Capture the cell that displays the provided text and extract its [X, Y] central coordinate. 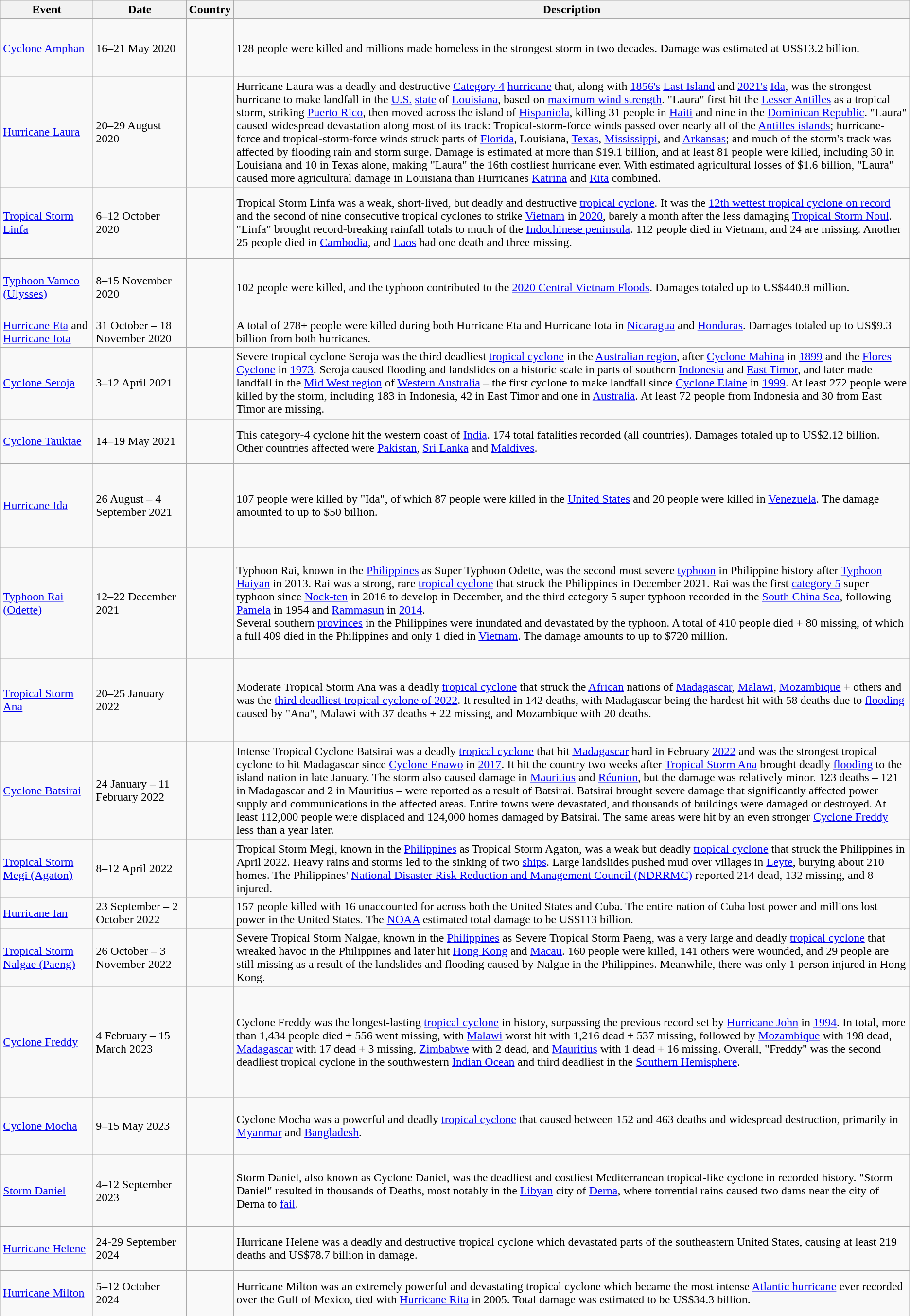
Cyclone Mocha [47, 1126]
5–12 October 2024 [140, 1293]
12–22 December 2021 [140, 603]
Tropical Storm Megi (Agaton) [47, 868]
Country [210, 10]
4–12 September 2023 [140, 1191]
31 October – 18 November 2020 [140, 332]
26 October – 3 November 2022 [140, 958]
Cyclone Batsirai [47, 790]
Typhoon Rai (Odette) [47, 603]
Storm Daniel [47, 1191]
Cyclone Seroja [47, 383]
23 September – 2 October 2022 [140, 913]
Hurricane Helene [47, 1248]
Hurricane Ian [47, 913]
Tropical Storm Linfa [47, 223]
Date [140, 10]
24-29 September 2024 [140, 1248]
4 February – 15 March 2023 [140, 1042]
20–25 January 2022 [140, 700]
Tropical Storm Ana [47, 700]
8–15 November 2020 [140, 287]
Event [47, 10]
102 people were killed, and the typhoon contributed to the 2020 Central Vietnam Floods. Damages totaled up to US$440.8 million. [572, 287]
128 people were killed and millions made homeless in the strongest storm in two decades. Damage was estimated at US$13.2 billion. [572, 48]
Hurricane Ida [47, 506]
Tropical Storm Nalgae (Paeng) [47, 958]
9–15 May 2023 [140, 1126]
Hurricane Laura [47, 132]
Hurricane Milton [47, 1293]
Hurricane Eta and Hurricane Iota [47, 332]
3–12 April 2021 [140, 383]
6–12 October 2020 [140, 223]
24 January – 11 February 2022 [140, 790]
8–12 April 2022 [140, 868]
Cyclone Freddy [47, 1042]
20–29 August 2020 [140, 132]
14–19 May 2021 [140, 441]
Cyclone Tauktae [47, 441]
Description [572, 10]
Typhoon Vamco (Ulysses) [47, 287]
26 August – 4 September 2021 [140, 506]
16–21 May 2020 [140, 48]
Cyclone Amphan [47, 48]
